Locate the cell with the specified text and output its (X, Y) center coordinate. 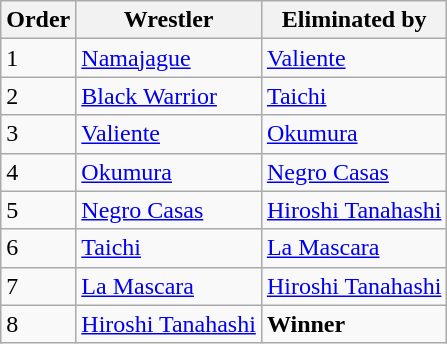
Namajague (169, 58)
6 (38, 248)
4 (38, 172)
Eliminated by (354, 20)
3 (38, 134)
Wrestler (169, 20)
2 (38, 96)
Winner (354, 324)
1 (38, 58)
5 (38, 210)
7 (38, 286)
Black Warrior (169, 96)
8 (38, 324)
Order (38, 20)
